Return [X, Y] of the center of cell containing provided text 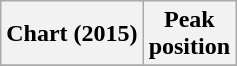
Peakposition [189, 34]
Chart (2015) [72, 34]
